Find where the given text appears and provide that cell's center as (x, y) coordinate. 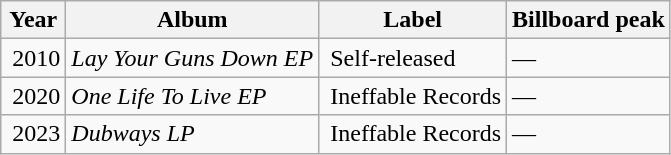
Self-released (413, 58)
Billboard peak (589, 20)
2010 (34, 58)
One Life To Live EP (192, 96)
Album (192, 20)
Label (413, 20)
Lay Your Guns Down EP (192, 58)
Dubways LP (192, 134)
2023 (34, 134)
Year (34, 20)
2020 (34, 96)
